From the cell containing the given text, extract its center point as (X, Y) coordinate. 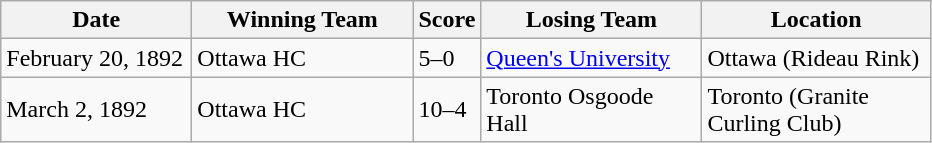
March 2, 1892 (96, 110)
10–4 (447, 110)
Location (816, 20)
5–0 (447, 58)
Toronto Osgoode Hall (592, 110)
Queen's University (592, 58)
Ottawa (Rideau Rink) (816, 58)
Date (96, 20)
Score (447, 20)
Winning Team (302, 20)
Losing Team (592, 20)
Toronto (Granite Curling Club) (816, 110)
February 20, 1892 (96, 58)
